Extract the [X, Y] coordinate from the center of the cell holding the provided text.  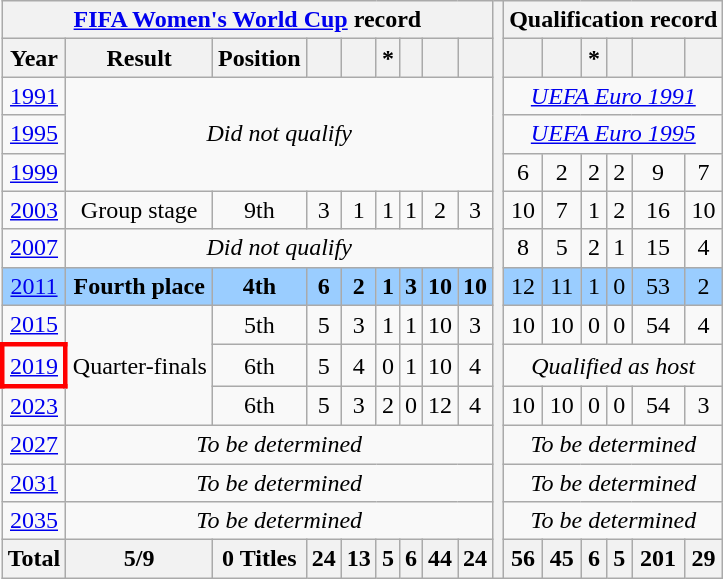
56 [524, 559]
2003 [34, 210]
8 [524, 248]
16 [658, 210]
5/9 [140, 559]
4th [259, 286]
Position [259, 58]
45 [562, 559]
FIFA Women's World Cup record [247, 20]
Result [140, 58]
Total [34, 559]
Year [34, 58]
9th [259, 210]
2011 [34, 286]
2015 [34, 325]
2027 [34, 444]
Fourth place [140, 286]
15 [658, 248]
44 [440, 559]
11 [562, 286]
2031 [34, 483]
1995 [34, 134]
2007 [34, 248]
9 [658, 172]
UEFA Euro 1995 [614, 134]
13 [358, 559]
53 [658, 286]
Quarter-finals [140, 365]
29 [704, 559]
UEFA Euro 1991 [614, 96]
0 Titles [259, 559]
2023 [34, 406]
1999 [34, 172]
Qualification record [614, 20]
201 [658, 559]
Group stage [140, 210]
Qualified as host [614, 366]
2019 [34, 366]
2035 [34, 521]
5th [259, 325]
1991 [34, 96]
